Return the (x, y) coordinate for the center point of the cell that contains the specified text.  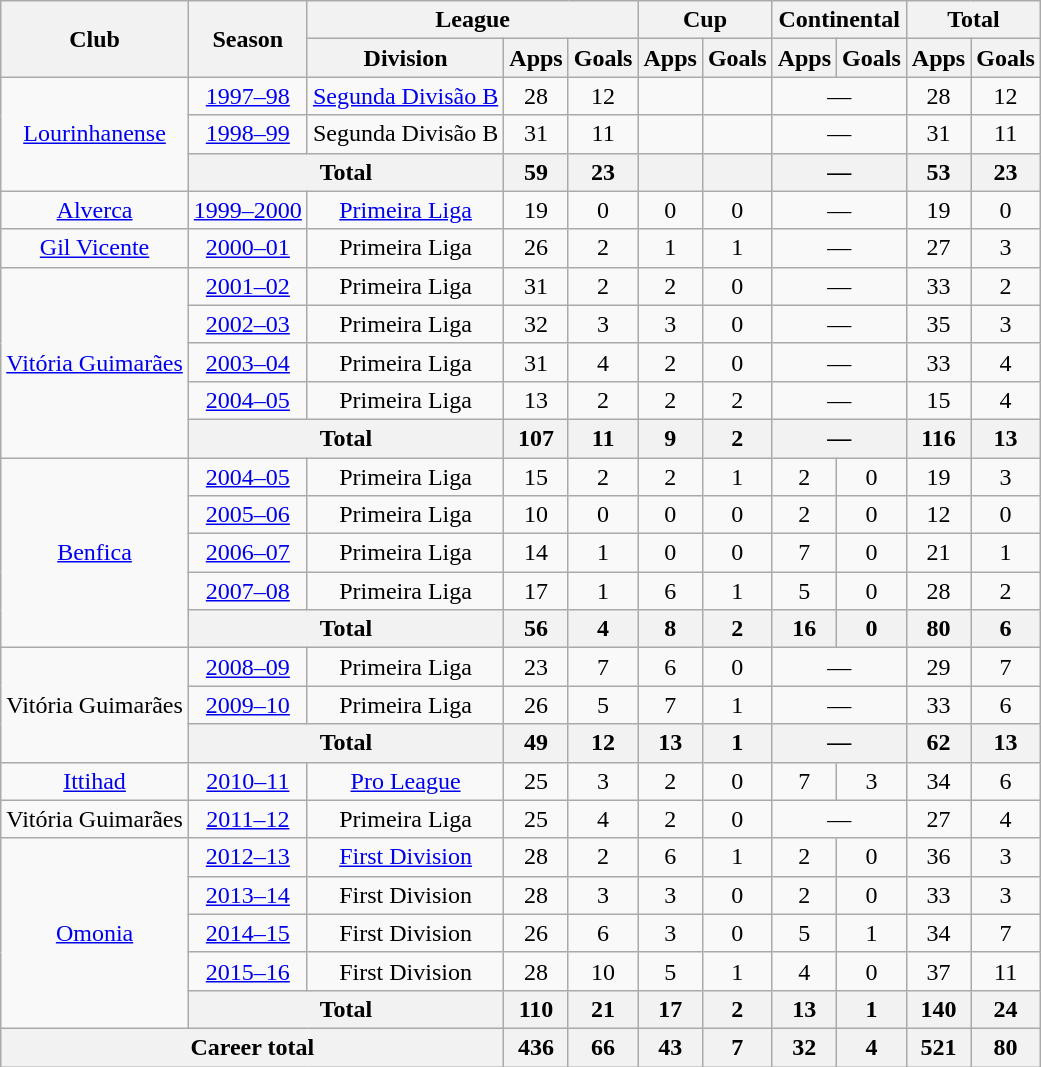
107 (536, 438)
436 (536, 1047)
49 (536, 743)
110 (536, 1009)
2006–07 (248, 553)
2012–13 (248, 857)
29 (938, 667)
2011–12 (248, 819)
24 (1006, 1009)
2003–04 (248, 362)
66 (603, 1047)
36 (938, 857)
16 (804, 629)
14 (536, 553)
8 (670, 629)
Club (95, 39)
1997–98 (248, 96)
140 (938, 1009)
Season (248, 39)
37 (938, 971)
2002–03 (248, 324)
59 (536, 172)
2010–11 (248, 781)
521 (938, 1047)
53 (938, 172)
Division (405, 58)
2007–08 (248, 591)
Gil Vicente (95, 248)
Benfica (95, 553)
League (472, 20)
2001–02 (248, 286)
Career total (252, 1047)
Lourinhanense (95, 134)
Alverca (95, 210)
9 (670, 438)
2005–06 (248, 515)
35 (938, 324)
2014–15 (248, 933)
Pro League (405, 781)
Omonia (95, 933)
43 (670, 1047)
2015–16 (248, 971)
2013–14 (248, 895)
Ittihad (95, 781)
2009–10 (248, 705)
1998–99 (248, 134)
Cup (705, 20)
56 (536, 629)
116 (938, 438)
2008–09 (248, 667)
2000–01 (248, 248)
62 (938, 743)
Continental (839, 20)
1999–2000 (248, 210)
